For the text-containing cell, return its midpoint in [x, y] coordinate format. 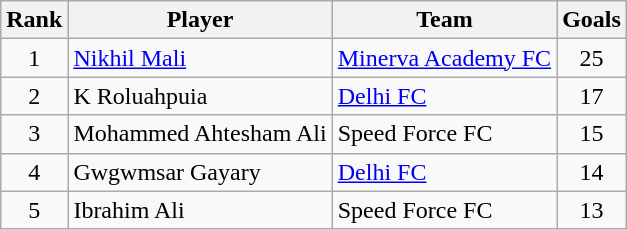
4 [34, 172]
K Roluahpuia [200, 96]
1 [34, 58]
14 [592, 172]
Rank [34, 20]
Nikhil Mali [200, 58]
2 [34, 96]
Minerva Academy FC [444, 58]
Gwgwmsar Gayary [200, 172]
17 [592, 96]
Ibrahim Ali [200, 210]
15 [592, 134]
Goals [592, 20]
Mohammed Ahtesham Ali [200, 134]
Player [200, 20]
13 [592, 210]
25 [592, 58]
5 [34, 210]
3 [34, 134]
Team [444, 20]
